Provide the (x, y) coordinate of the cell's center where the given text is located.  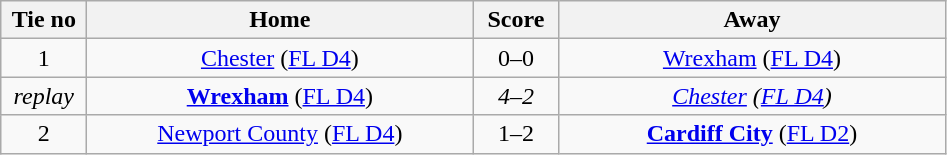
Tie no (44, 20)
0–0 (516, 58)
Away (752, 20)
Home (280, 20)
Score (516, 20)
4–2 (516, 96)
1–2 (516, 134)
2 (44, 134)
Cardiff City (FL D2) (752, 134)
1 (44, 58)
Newport County (FL D4) (280, 134)
replay (44, 96)
